From the cell containing the given text, extract its center point as [X, Y] coordinate. 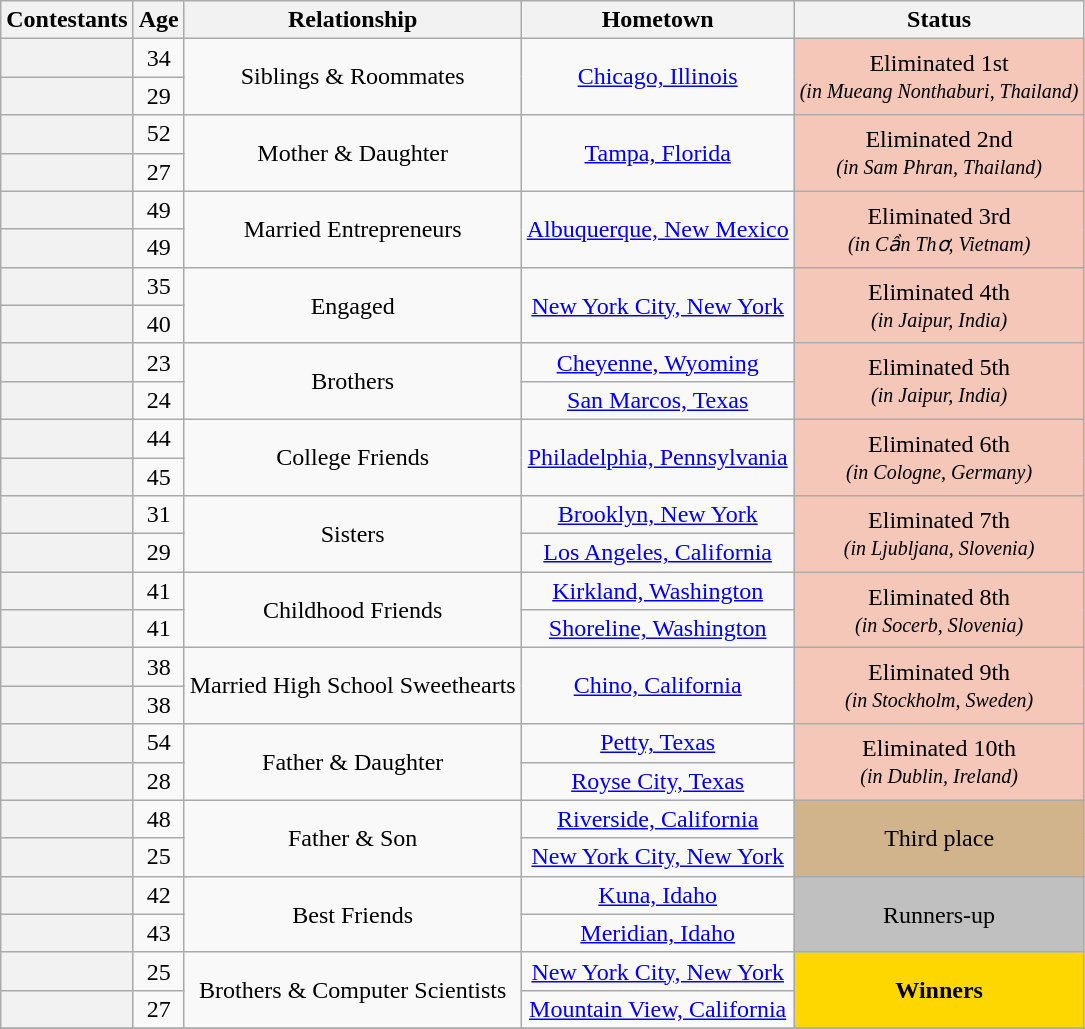
42 [158, 895]
Mountain View, California [658, 1009]
Best Friends [352, 914]
Cheyenne, Wyoming [658, 362]
Eliminated 4th(in Jaipur, India) [939, 305]
Royse City, Texas [658, 781]
Childhood Friends [352, 610]
Engaged [352, 305]
28 [158, 781]
Father & Daughter [352, 762]
Brooklyn, New York [658, 515]
Philadelphia, Pennsylvania [658, 457]
San Marcos, Texas [658, 400]
Status [939, 20]
Los Angeles, California [658, 553]
31 [158, 515]
Hometown [658, 20]
Sisters [352, 534]
24 [158, 400]
Brothers [352, 381]
44 [158, 438]
Runners-up [939, 914]
Mother & Daughter [352, 153]
Married High School Sweethearts [352, 686]
Eliminated 3rd(in Cần Thơ, Vietnam) [939, 229]
Eliminated 1st(in Mueang Nonthaburi, Thailand) [939, 77]
Eliminated 8th(in Socerb, Slovenia) [939, 610]
Siblings & Roommates [352, 77]
Relationship [352, 20]
Age [158, 20]
Riverside, California [658, 819]
Meridian, Idaho [658, 933]
Third place [939, 838]
23 [158, 362]
Contestants [67, 20]
Eliminated 5th(in Jaipur, India) [939, 381]
Chino, California [658, 686]
Albuquerque, New Mexico [658, 229]
College Friends [352, 457]
54 [158, 743]
Kirkland, Washington [658, 591]
35 [158, 286]
Eliminated 2nd(in Sam Phran, Thailand) [939, 153]
Father & Son [352, 838]
Tampa, Florida [658, 153]
Winners [939, 990]
43 [158, 933]
Petty, Texas [658, 743]
34 [158, 58]
Eliminated 9th(in Stockholm, Sweden) [939, 686]
Kuna, Idaho [658, 895]
Eliminated 6th(in Cologne, Germany) [939, 457]
Eliminated 10th(in Dublin, Ireland) [939, 762]
Chicago, Illinois [658, 77]
Eliminated 7th(in Ljubljana, Slovenia) [939, 534]
Shoreline, Washington [658, 629]
Brothers & Computer Scientists [352, 990]
52 [158, 134]
40 [158, 324]
Married Entrepreneurs [352, 229]
48 [158, 819]
45 [158, 477]
